Determine the (x, y) coordinate at the center of the cell enclosing the given text.  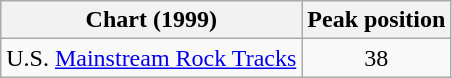
38 (376, 58)
Chart (1999) (152, 20)
U.S. Mainstream Rock Tracks (152, 58)
Peak position (376, 20)
